Capture the cell that displays the provided text and extract its (X, Y) central coordinate. 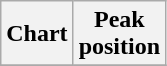
Chart (37, 34)
Peakposition (119, 34)
